Scan for the cell matching the given text and deliver its (x, y) coordinate at center. 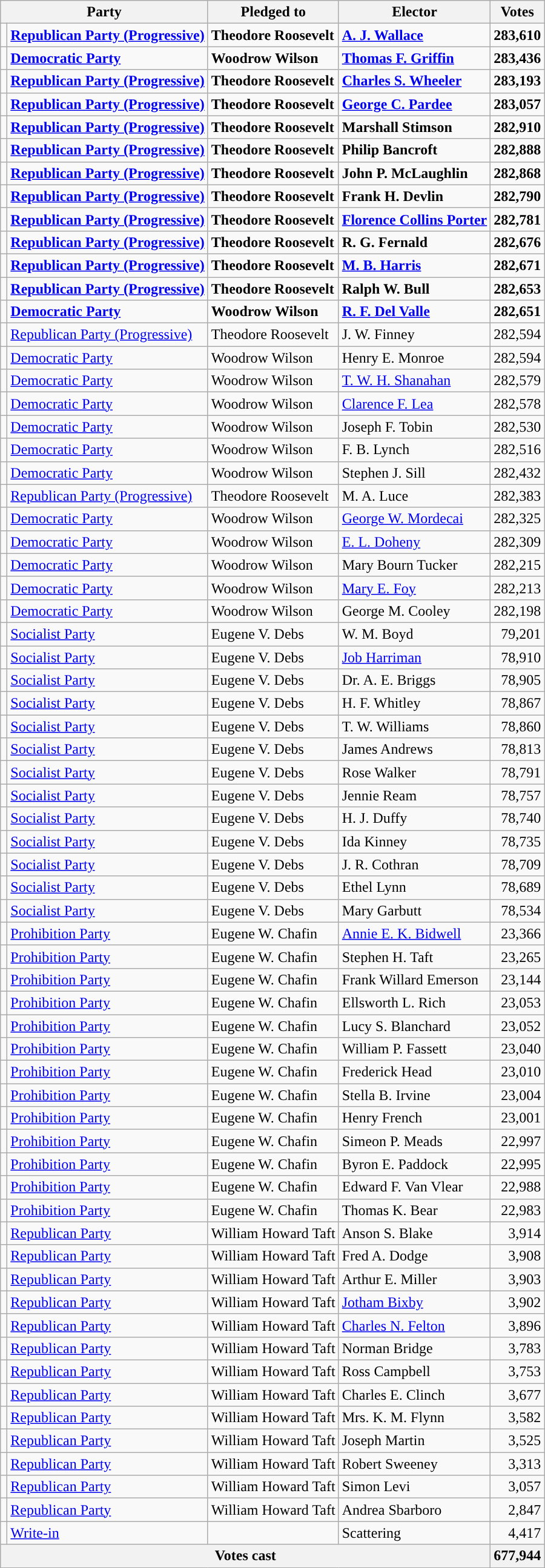
78,791 (517, 772)
3,896 (517, 1325)
78,867 (517, 703)
3,677 (517, 1394)
282,579 (517, 381)
F. B. Lynch (414, 450)
George M. Cooley (414, 611)
282,383 (517, 496)
Joseph Martin (414, 1441)
Ross Campbell (414, 1371)
Simeon P. Meads (414, 1141)
Stephen J. Sill (414, 473)
3,783 (517, 1348)
677,944 (517, 1556)
23,144 (517, 980)
Frank Willard Emerson (414, 980)
Write-in (108, 1533)
3,903 (517, 1279)
Ralph W. Bull (414, 289)
282,790 (517, 196)
283,193 (517, 81)
Jennie Ream (414, 796)
282,325 (517, 519)
Clarence F. Lea (414, 404)
282,676 (517, 242)
283,610 (517, 35)
Simon Levi (414, 1487)
Anson S. Blake (414, 1233)
4,417 (517, 1533)
282,651 (517, 312)
78,860 (517, 726)
282,888 (517, 150)
282,432 (517, 473)
Job Harriman (414, 657)
Thomas K. Bear (414, 1210)
282,198 (517, 611)
22,988 (517, 1187)
Thomas F. Griffin (414, 58)
H. J. Duffy (414, 819)
2,847 (517, 1510)
Dr. A. E. Briggs (414, 680)
Norman Bridge (414, 1348)
282,213 (517, 588)
R. F. Del Valle (414, 312)
282,516 (517, 450)
23,053 (517, 1003)
Pledged to (273, 12)
282,309 (517, 542)
282,578 (517, 404)
23,004 (517, 1095)
282,653 (517, 289)
283,057 (517, 104)
J. W. Finney (414, 335)
Ellsworth L. Rich (414, 1003)
Henry French (414, 1118)
Scattering (414, 1533)
M. B. Harris (414, 265)
T. W. Williams (414, 726)
William P. Fassett (414, 1049)
Byron E. Paddock (414, 1164)
H. F. Whitley (414, 703)
22,983 (517, 1210)
23,010 (517, 1072)
282,781 (517, 219)
Jotham Bixby (414, 1302)
Frederick Head (414, 1072)
Mrs. K. M. Flynn (414, 1418)
78,735 (517, 842)
23,001 (517, 1118)
3,753 (517, 1371)
3,908 (517, 1256)
3,525 (517, 1441)
Mary E. Foy (414, 588)
78,905 (517, 680)
78,910 (517, 657)
Votes (517, 12)
Charles N. Felton (414, 1325)
J. R. Cothran (414, 865)
Mary Garbutt (414, 911)
M. A. Luce (414, 496)
78,534 (517, 911)
Lucy S. Blanchard (414, 1026)
John P. McLaughlin (414, 173)
78,813 (517, 749)
23,265 (517, 957)
282,671 (517, 265)
Charles E. Clinch (414, 1394)
Florence Collins Porter (414, 219)
78,689 (517, 888)
Votes cast (246, 1556)
Rose Walker (414, 772)
283,436 (517, 58)
Charles S. Wheeler (414, 81)
22,995 (517, 1164)
James Andrews (414, 749)
79,201 (517, 634)
Frank H. Devlin (414, 196)
George W. Mordecai (414, 519)
3,902 (517, 1302)
Stella B. Irvine (414, 1095)
Annie E. K. Bidwell (414, 934)
78,740 (517, 819)
Arthur E. Miller (414, 1279)
Joseph F. Tobin (414, 427)
23,366 (517, 934)
R. G. Fernald (414, 242)
E. L. Doheny (414, 542)
282,868 (517, 173)
3,057 (517, 1487)
3,313 (517, 1464)
Marshall Stimson (414, 127)
3,582 (517, 1418)
Edward F. Van Vlear (414, 1187)
Philip Bancroft (414, 150)
Stephen H. Taft (414, 957)
Party (104, 12)
282,910 (517, 127)
Ida Kinney (414, 842)
282,530 (517, 427)
Ethel Lynn (414, 888)
Andrea Sbarboro (414, 1510)
George C. Pardee (414, 104)
22,997 (517, 1141)
Robert Sweeney (414, 1464)
3,914 (517, 1233)
78,709 (517, 865)
78,757 (517, 796)
Mary Bourn Tucker (414, 565)
Elector (414, 12)
A. J. Wallace (414, 35)
282,215 (517, 565)
23,052 (517, 1026)
W. M. Boyd (414, 634)
Henry E. Monroe (414, 358)
23,040 (517, 1049)
T. W. H. Shanahan (414, 381)
Fred A. Dodge (414, 1256)
